Detect which cell encompasses the target text, then output its [X, Y] center coordinate. 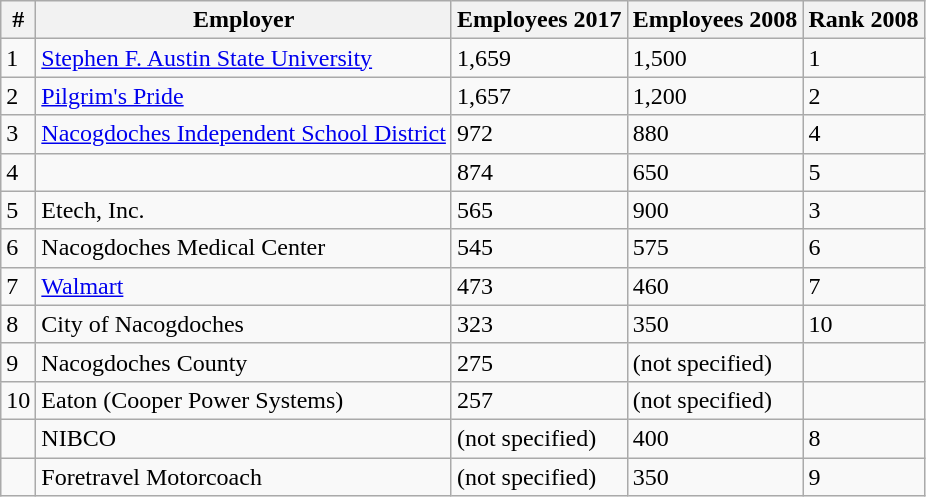
Foretravel Motorcoach [244, 477]
Rank 2008 [864, 20]
257 [539, 400]
Etech, Inc. [244, 210]
473 [539, 286]
Employer [244, 20]
972 [539, 134]
460 [715, 286]
Employees 2008 [715, 20]
Pilgrim's Pride [244, 96]
565 [539, 210]
# [18, 20]
Nacogdoches Independent School District [244, 134]
545 [539, 248]
Walmart [244, 286]
Nacogdoches Medical Center [244, 248]
400 [715, 438]
1,657 [539, 96]
323 [539, 324]
880 [715, 134]
Stephen F. Austin State University [244, 58]
874 [539, 172]
1,500 [715, 58]
275 [539, 362]
NIBCO [244, 438]
575 [715, 248]
Employees 2017 [539, 20]
1,200 [715, 96]
Eaton (Cooper Power Systems) [244, 400]
Nacogdoches County [244, 362]
650 [715, 172]
1,659 [539, 58]
City of Nacogdoches [244, 324]
900 [715, 210]
